Pinpoint the cell where the given text exists, returning its [X, Y] midpoint coordinate. 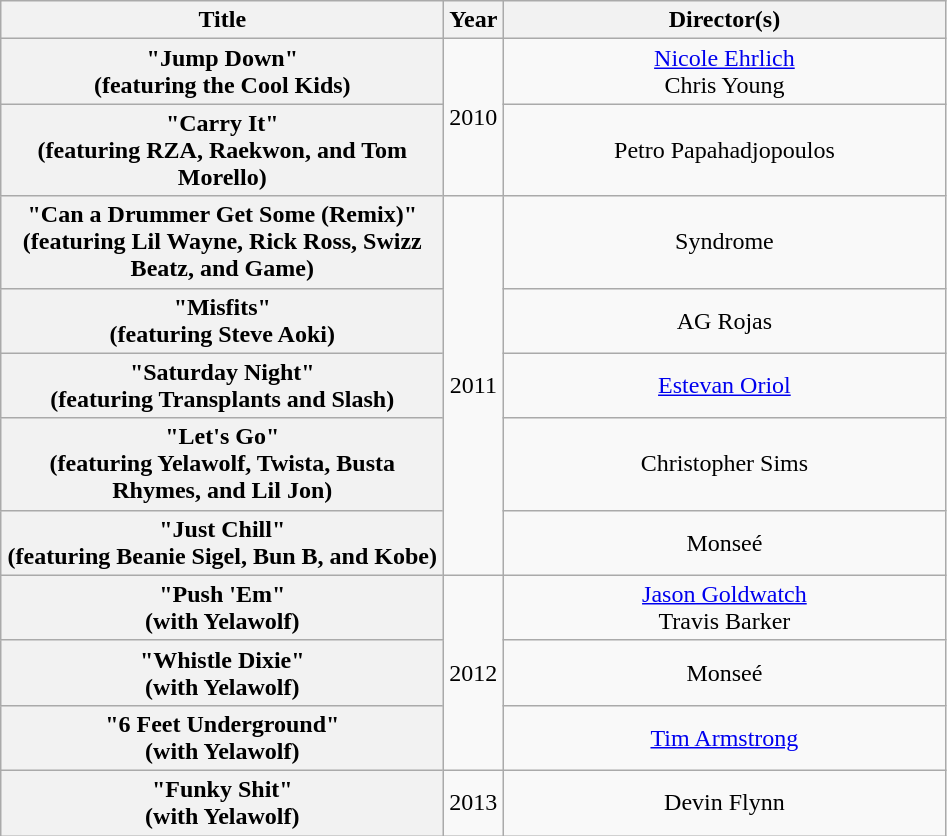
Petro Papahadjopoulos [724, 150]
2013 [474, 802]
2012 [474, 672]
Christopher Sims [724, 464]
"Saturday Night" (featuring Transplants and Slash) [222, 386]
Devin Flynn [724, 802]
"Misfits" (featuring Steve Aoki) [222, 320]
Nicole Ehrlich Chris Young [724, 72]
"Can a Drummer Get Some (Remix)" (featuring Lil Wayne, Rick Ross, Swizz Beatz, and Game) [222, 242]
AG Rojas [724, 320]
"Whistle Dixie" (with Yelawolf) [222, 672]
"Push 'Em" (with Yelawolf) [222, 608]
Year [474, 20]
2010 [474, 118]
"Just Chill" (featuring Beanie Sigel, Bun B, and Kobe) [222, 542]
"Funky Shit" (with Yelawolf) [222, 802]
"6 Feet Underground" (with Yelawolf) [222, 738]
Jason Goldwatch Travis Barker [724, 608]
"Let's Go" (featuring Yelawolf, Twista, Busta Rhymes, and Lil Jon) [222, 464]
Syndrome [724, 242]
"Jump Down" (featuring the Cool Kids) [222, 72]
2011 [474, 386]
"Carry It" (featuring RZA, Raekwon, and Tom Morello) [222, 150]
Tim Armstrong [724, 738]
Estevan Oriol [724, 386]
Title [222, 20]
Director(s) [724, 20]
